Identify which cell holds the provided text, then report its [x, y] central coordinate. 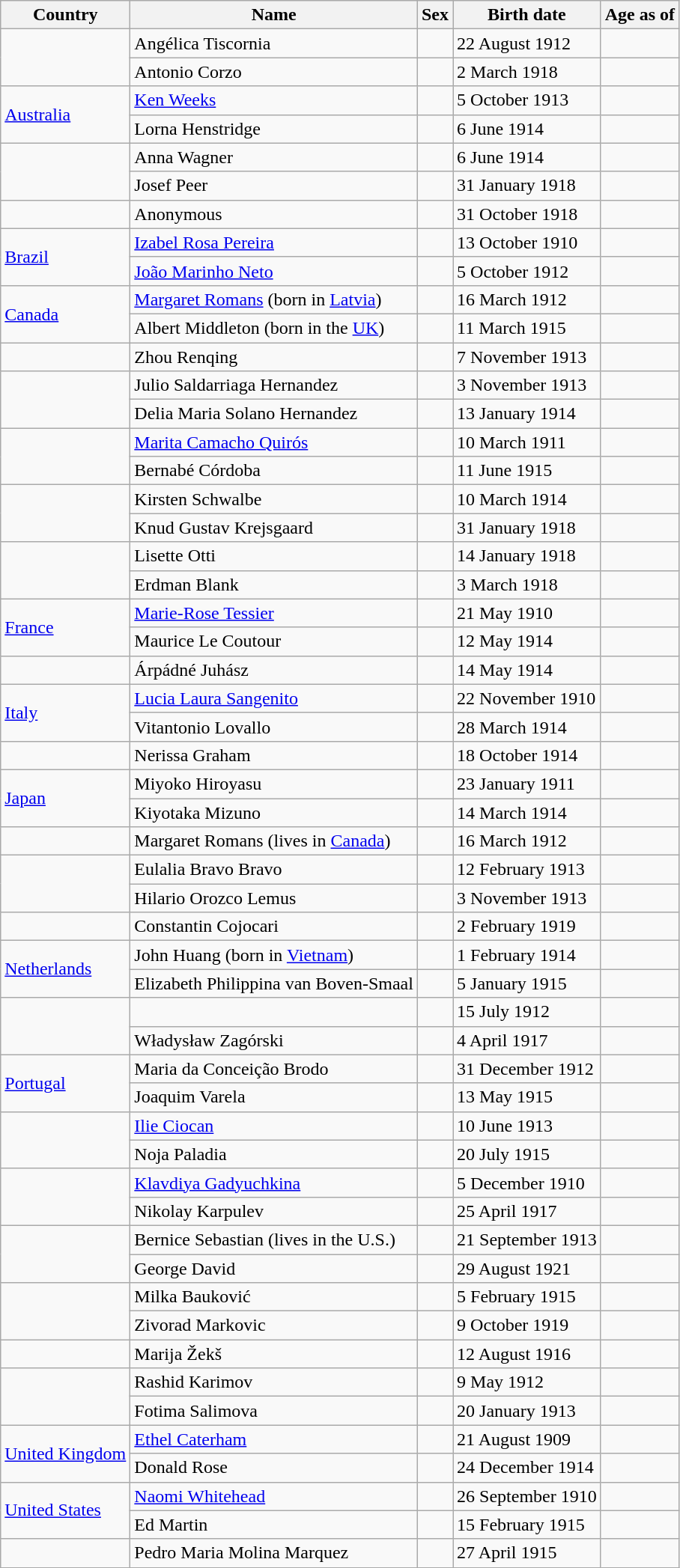
Lisette Otti [274, 556]
21 August 1909 [527, 1439]
Ilie Ciocan [274, 1126]
27 April 1915 [527, 1553]
João Marinho Neto [274, 271]
Margaret Romans (lives in Canada) [274, 841]
21 May 1910 [527, 613]
25 April 1917 [527, 1211]
11 March 1915 [527, 328]
23 January 1911 [527, 784]
15 February 1915 [527, 1525]
Elizabeth Philippina van Boven-Smaal [274, 983]
28 March 1914 [527, 727]
Marija Žekš [274, 1354]
13 May 1915 [527, 1097]
12 August 1916 [527, 1354]
24 December 1914 [527, 1468]
Donald Rose [274, 1468]
Italy [66, 713]
Klavdiya Gadyuchkina [274, 1183]
Marie-Rose Tessier [274, 613]
Kirsten Schwalbe [274, 499]
Ken Weeks [274, 100]
5 October 1912 [527, 271]
Angélica Tiscornia [274, 43]
United Kingdom [66, 1453]
Birth date [527, 15]
7 November 1913 [527, 357]
Ethel Caterham [274, 1439]
Japan [66, 798]
Knud Gustav Krejsgaard [274, 528]
14 May 1914 [527, 670]
Nikolay Karpulev [274, 1211]
Antonio Corzo [274, 72]
3 March 1918 [527, 585]
12 February 1913 [527, 870]
21 September 1913 [527, 1239]
Bernice Sebastian (lives in the U.S.) [274, 1239]
Erdman Blank [274, 585]
Ed Martin [274, 1525]
Canada [66, 314]
France [66, 627]
Zhou Renqing [274, 357]
Noja Paladia [274, 1154]
31 October 1918 [527, 214]
12 May 1914 [527, 641]
Josef Peer [274, 186]
Bernabé Córdoba [274, 471]
Kiyotaka Mizuno [274, 812]
Netherlands [66, 969]
26 September 1910 [527, 1496]
Anna Wagner [274, 157]
Hilario Orozco Lemus [274, 898]
5 January 1915 [527, 983]
Lorna Henstridge [274, 129]
11 June 1915 [527, 471]
Sex [434, 15]
Lucia Laura Sangenito [274, 698]
29 August 1921 [527, 1269]
15 July 1912 [527, 1012]
Marita Camacho Quirós [274, 442]
10 June 1913 [527, 1126]
14 January 1918 [527, 556]
9 May 1912 [527, 1382]
5 October 1913 [527, 100]
Australia [66, 115]
Izabel Rosa Pereira [274, 242]
1 February 1914 [527, 955]
Naomi Whitehead [274, 1496]
George David [274, 1269]
Miyoko Hiroyasu [274, 784]
Milka Bauković [274, 1297]
20 July 1915 [527, 1154]
Fotima Salimova [274, 1411]
2 February 1919 [527, 927]
Joaquim Varela [274, 1097]
31 December 1912 [527, 1069]
4 April 1917 [527, 1040]
United States [66, 1510]
Country [66, 15]
Eulalia Bravo Bravo [274, 870]
John Huang (born in Vietnam) [274, 955]
Nerissa Graham [274, 755]
Julio Saldarriaga Hernandez [274, 385]
22 November 1910 [527, 698]
Árpádné Juhász [274, 670]
Maria da Conceição Brodo [274, 1069]
13 January 1914 [527, 414]
5 December 1910 [527, 1183]
Zivorad Markovic [274, 1326]
18 October 1914 [527, 755]
Age as of [640, 15]
Pedro Maria Molina Marquez [274, 1553]
22 August 1912 [527, 43]
Vitantonio Lovallo [274, 727]
Rashid Karimov [274, 1382]
Brazil [66, 257]
Anonymous [274, 214]
Name [274, 15]
10 March 1911 [527, 442]
Władysław Zagórski [274, 1040]
Albert Middleton (born in the UK) [274, 328]
Maurice Le Coutour [274, 641]
Delia Maria Solano Hernandez [274, 414]
20 January 1913 [527, 1411]
10 March 1914 [527, 499]
Portugal [66, 1083]
5 February 1915 [527, 1297]
14 March 1914 [527, 812]
13 October 1910 [527, 242]
Margaret Romans (born in Latvia) [274, 299]
9 October 1919 [527, 1326]
Constantin Cojocari [274, 927]
2 March 1918 [527, 72]
